Return (X, Y) of the center of cell containing provided text 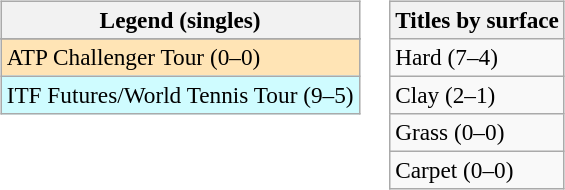
Carpet (0–0) (478, 171)
Legend (singles) (180, 20)
Grass (0–0) (478, 133)
Titles by surface (478, 20)
Clay (2–1) (478, 95)
Hard (7–4) (478, 57)
ITF Futures/World Tennis Tour (9–5) (180, 95)
ATP Challenger Tour (0–0) (180, 57)
